Return [x, y] of the center of cell containing provided text 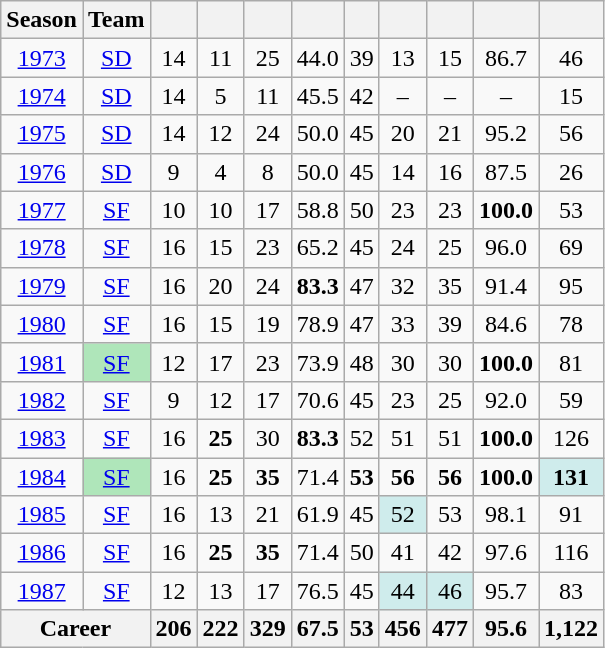
1986 [42, 553]
1981 [42, 362]
1979 [42, 286]
41 [402, 553]
97.6 [506, 553]
26 [572, 172]
86.7 [506, 58]
1977 [42, 210]
1978 [42, 248]
44 [402, 591]
70.6 [318, 400]
81 [572, 362]
95.7 [506, 591]
1974 [42, 96]
32 [402, 286]
Team [116, 20]
19 [268, 324]
1985 [42, 515]
58.8 [318, 210]
1984 [42, 477]
1,122 [572, 629]
Season [42, 20]
59 [572, 400]
91 [572, 515]
67.5 [318, 629]
69 [572, 248]
131 [572, 477]
1980 [42, 324]
84.6 [506, 324]
1973 [42, 58]
95.6 [506, 629]
83 [572, 591]
456 [402, 629]
44.0 [318, 58]
Career [76, 629]
45.5 [318, 96]
222 [220, 629]
91.4 [506, 286]
116 [572, 553]
48 [362, 362]
95 [572, 286]
33 [402, 324]
76.5 [318, 591]
329 [268, 629]
73.9 [318, 362]
126 [572, 438]
92.0 [506, 400]
1983 [42, 438]
78.9 [318, 324]
8 [268, 172]
98.1 [506, 515]
95.2 [506, 134]
4 [220, 172]
206 [174, 629]
65.2 [318, 248]
1982 [42, 400]
87.5 [506, 172]
96.0 [506, 248]
1987 [42, 591]
61.9 [318, 515]
5 [220, 96]
1976 [42, 172]
1975 [42, 134]
477 [450, 629]
78 [572, 324]
